Identify which cell holds the provided text, then report its [X, Y] central coordinate. 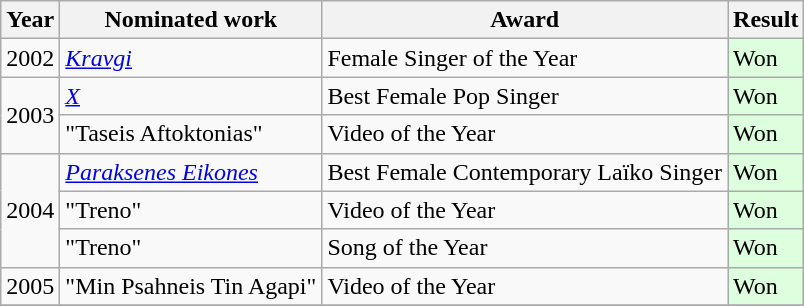
Female Singer of the Year [525, 58]
Best Female Pop Singer [525, 96]
Paraksenes Eikones [191, 172]
Year [30, 20]
Result [766, 20]
2002 [30, 58]
Award [525, 20]
Song of the Year [525, 248]
2004 [30, 210]
"Taseis Aftoktonias" [191, 134]
2003 [30, 115]
"Min Psahneis Tin Agapi" [191, 286]
Nominated work [191, 20]
Kravgi [191, 58]
Best Female Contemporary Laïko Singer [525, 172]
2005 [30, 286]
X [191, 96]
